Find where the given text appears and provide that cell's center as (x, y) coordinate. 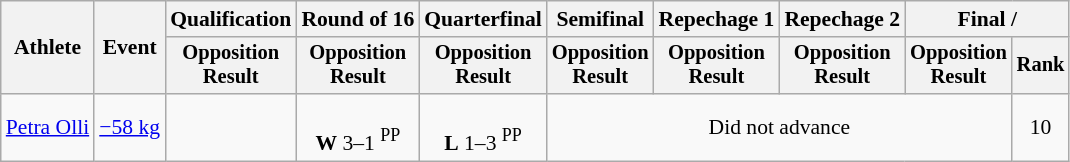
Rank (1041, 66)
−58 kg (130, 128)
Quarterfinal (483, 19)
Round of 16 (358, 19)
Repechage 1 (716, 19)
Repechage 2 (842, 19)
10 (1041, 128)
Did not advance (780, 128)
Event (130, 48)
W 3–1 PP (358, 128)
L 1–3 PP (483, 128)
Final / (987, 19)
Semifinal (600, 19)
Qualification (230, 19)
Athlete (48, 48)
Petra Olli (48, 128)
